Return the (X, Y) coordinate for the center point of the cell that contains the specified text.  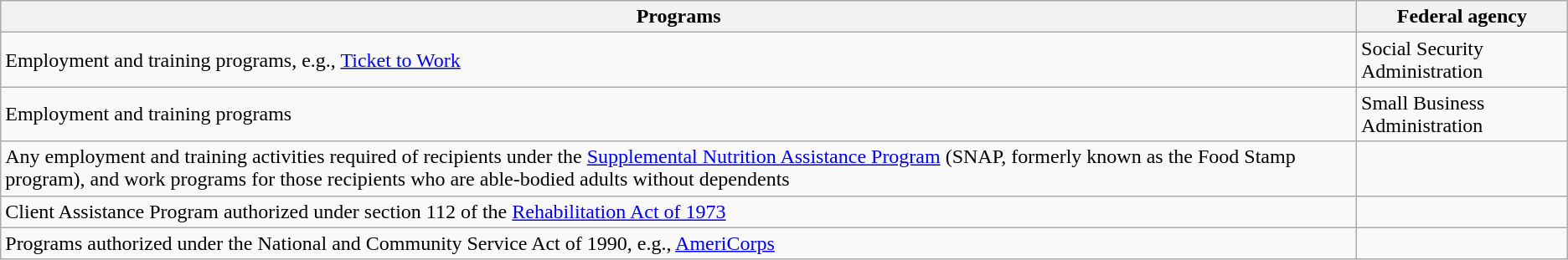
Federal agency (1462, 17)
Employment and training programs (678, 114)
Social Security Administration (1462, 60)
Client Assistance Program authorized under section 112 of the Rehabilitation Act of 1973 (678, 212)
Programs authorized under the National and Community Service Act of 1990, e.g., AmeriCorps (678, 243)
Employment and training programs, e.g., Ticket to Work (678, 60)
Programs (678, 17)
Small Business Administration (1462, 114)
